Output the (x, y) coordinate of the center of the cell containing the given text.  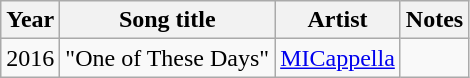
"One of These Days" (168, 58)
Year (30, 20)
Song title (168, 20)
MICappella (338, 58)
Notes (434, 20)
Artist (338, 20)
2016 (30, 58)
